Return (X, Y) of the center of cell containing provided text 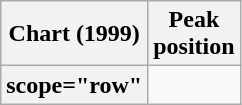
scope="row" (74, 85)
Peakposition (194, 34)
Chart (1999) (74, 34)
